Return [X, Y] of the center of cell containing provided text 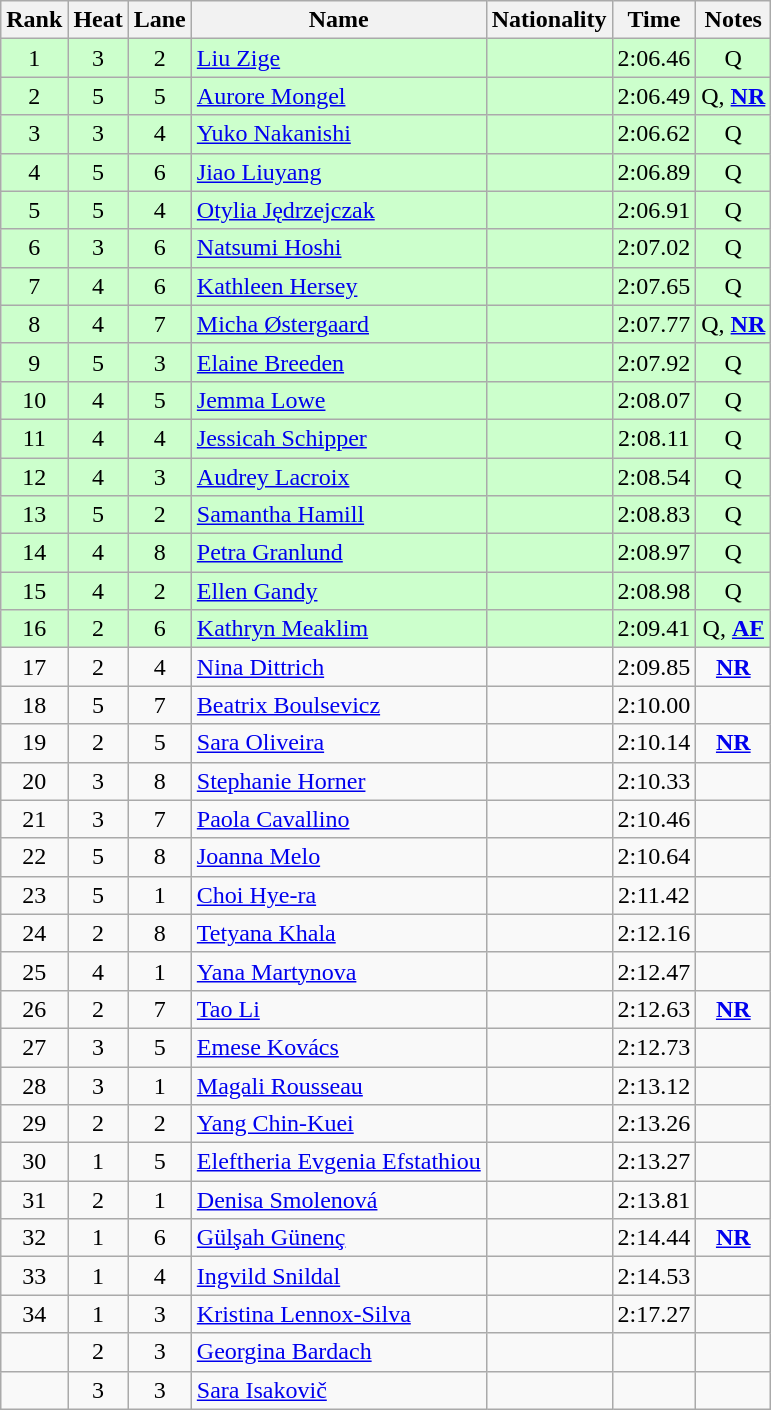
2:07.65 [654, 286]
2:06.89 [654, 172]
Kathleen Hersey [338, 286]
2:11.42 [654, 895]
Otylia Jędrzejczak [338, 210]
2:13.12 [654, 1085]
2:10.33 [654, 781]
Eleftheria Evgenia Efstathiou [338, 1162]
Heat [98, 20]
2:10.64 [654, 857]
Denisa Smolenová [338, 1200]
2:07.77 [654, 324]
Tao Li [338, 1009]
Samantha Hamill [338, 515]
21 [34, 819]
Yuko Nakanishi [338, 134]
Magali Rousseau [338, 1085]
28 [34, 1085]
Time [654, 20]
Aurore Mongel [338, 96]
Q, AF [734, 629]
2:12.16 [654, 933]
Elaine Breeden [338, 362]
Kathryn Meaklim [338, 629]
2:06.49 [654, 96]
17 [34, 667]
2:08.54 [654, 477]
26 [34, 1009]
Lane [160, 20]
27 [34, 1047]
Audrey Lacroix [338, 477]
31 [34, 1200]
Jemma Lowe [338, 400]
Kristina Lennox-Silva [338, 1314]
Liu Zige [338, 58]
2:14.44 [654, 1238]
Yang Chin-Kuei [338, 1124]
29 [34, 1124]
Beatrix Boulsevicz [338, 705]
30 [34, 1162]
23 [34, 895]
2:08.11 [654, 438]
33 [34, 1276]
Jiao Liuyang [338, 172]
Paola Cavallino [338, 819]
2:10.14 [654, 743]
19 [34, 743]
2:09.85 [654, 667]
16 [34, 629]
22 [34, 857]
12 [34, 477]
Ellen Gandy [338, 591]
2:12.73 [654, 1047]
Emese Kovács [338, 1047]
Nationality [549, 20]
Name [338, 20]
32 [34, 1238]
2:13.81 [654, 1200]
2:07.92 [654, 362]
11 [34, 438]
2:10.46 [654, 819]
2:13.27 [654, 1162]
2:07.02 [654, 248]
Micha Østergaard [338, 324]
2:08.97 [654, 553]
Natsumi Hoshi [338, 248]
10 [34, 400]
Joanna Melo [338, 857]
2:09.41 [654, 629]
25 [34, 971]
2:10.00 [654, 705]
2:08.07 [654, 400]
34 [34, 1314]
Yana Martynova [338, 971]
Stephanie Horner [338, 781]
2:12.63 [654, 1009]
18 [34, 705]
15 [34, 591]
Sara Isakovič [338, 1390]
2:14.53 [654, 1276]
Notes [734, 20]
Georgina Bardach [338, 1352]
Tetyana Khala [338, 933]
2:06.46 [654, 58]
24 [34, 933]
Jessicah Schipper [338, 438]
13 [34, 515]
2:17.27 [654, 1314]
Gülşah Günenç [338, 1238]
Petra Granlund [338, 553]
2:06.62 [654, 134]
Sara Oliveira [338, 743]
Choi Hye-ra [338, 895]
20 [34, 781]
14 [34, 553]
Ingvild Snildal [338, 1276]
Nina Dittrich [338, 667]
Rank [34, 20]
9 [34, 362]
2:08.98 [654, 591]
2:06.91 [654, 210]
2:12.47 [654, 971]
2:13.26 [654, 1124]
2:08.83 [654, 515]
